Return (X, Y) of the center of cell containing provided text 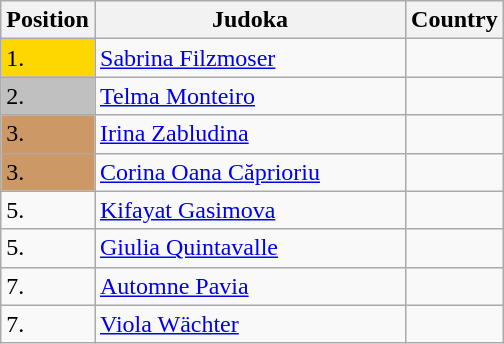
Kifayat Gasimova (250, 210)
Telma Monteiro (250, 96)
Position (48, 20)
Corina Oana Căprioriu (250, 172)
Sabrina Filzmoser (250, 58)
Automne Pavia (250, 286)
Viola Wächter (250, 324)
Country (455, 20)
Judoka (250, 20)
Irina Zabludina (250, 134)
2. (48, 96)
Giulia Quintavalle (250, 248)
1. (48, 58)
